Detect which cell encompasses the target text, then output its (x, y) center coordinate. 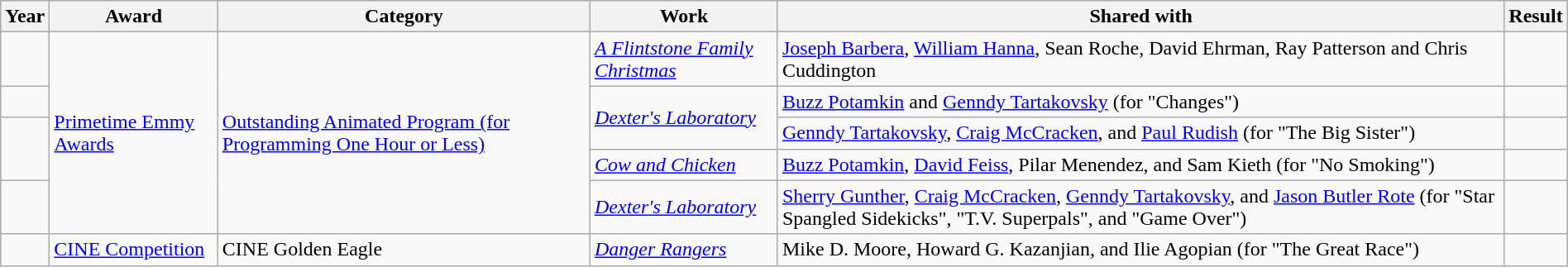
A Flintstone Family Christmas (683, 60)
Mike D. Moore, Howard G. Kazanjian, and Ilie Agopian (for "The Great Race") (1140, 250)
Genndy Tartakovsky, Craig McCracken, and Paul Rudish (for "The Big Sister") (1140, 133)
Outstanding Animated Program (for Programming One Hour or Less) (404, 133)
Work (683, 17)
Buzz Potamkin and Genndy Tartakovsky (for "Changes") (1140, 102)
Shared with (1140, 17)
CINE Golden Eagle (404, 250)
Sherry Gunther, Craig McCracken, Genndy Tartakovsky, and Jason Butler Rote (for "Star Spangled Sidekicks", "T.V. Superpals", and "Game Over") (1140, 207)
Result (1536, 17)
CINE Competition (134, 250)
Danger Rangers (683, 250)
Year (25, 17)
Category (404, 17)
Buzz Potamkin, David Feiss, Pilar Menendez, and Sam Kieth (for "No Smoking") (1140, 164)
Cow and Chicken (683, 164)
Joseph Barbera, William Hanna, Sean Roche, David Ehrman, Ray Patterson and Chris Cuddington (1140, 60)
Award (134, 17)
Primetime Emmy Awards (134, 133)
